Provide the (X, Y) coordinate of the cell's center where the given text is located.  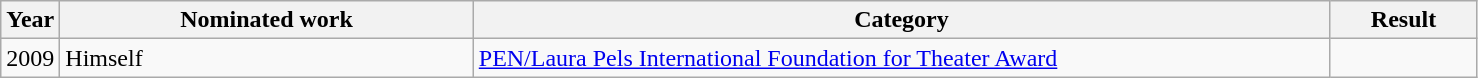
2009 (30, 58)
Result (1404, 20)
PEN/Laura Pels International Foundation for Theater Award (901, 58)
Year (30, 20)
Himself (266, 58)
Nominated work (266, 20)
Category (901, 20)
